Return [X, Y] of the center of cell containing provided text 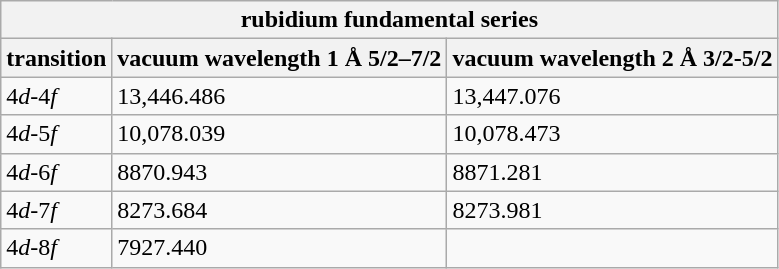
4d-8f [56, 248]
10,078.473 [612, 134]
vacuum wavelength 2 Å 3/2-5/2 [612, 58]
4d-4f [56, 96]
13,446.486 [280, 96]
transition [56, 58]
13,447.076 [612, 96]
10,078.039 [280, 134]
vacuum wavelength 1 Å 5/2–7/2 [280, 58]
rubidium fundamental series [390, 20]
8273.981 [612, 210]
4d-5f [56, 134]
4d-7f [56, 210]
4d-6f [56, 172]
8871.281 [612, 172]
8870.943 [280, 172]
7927.440 [280, 248]
8273.684 [280, 210]
